Identify which cell holds the provided text, then report its [X, Y] central coordinate. 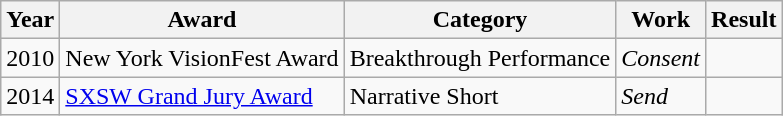
Narrative Short [480, 96]
2010 [30, 58]
New York VisionFest Award [202, 58]
Award [202, 20]
SXSW Grand Jury Award [202, 96]
Result [744, 20]
2014 [30, 96]
Category [480, 20]
Consent [661, 58]
Work [661, 20]
Year [30, 20]
Breakthrough Performance [480, 58]
Send [661, 96]
